Return the [X, Y] coordinate for the center point of the cell that contains the specified text.  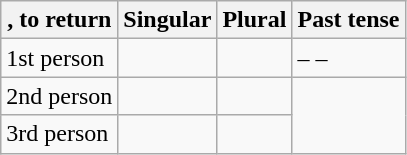
Plural [254, 20]
, to return [60, 20]
1st person [60, 58]
– – [348, 58]
3rd person [60, 134]
Singular [168, 20]
2nd person [60, 96]
Past tense [348, 20]
